Return [x, y] of the center of cell containing provided text 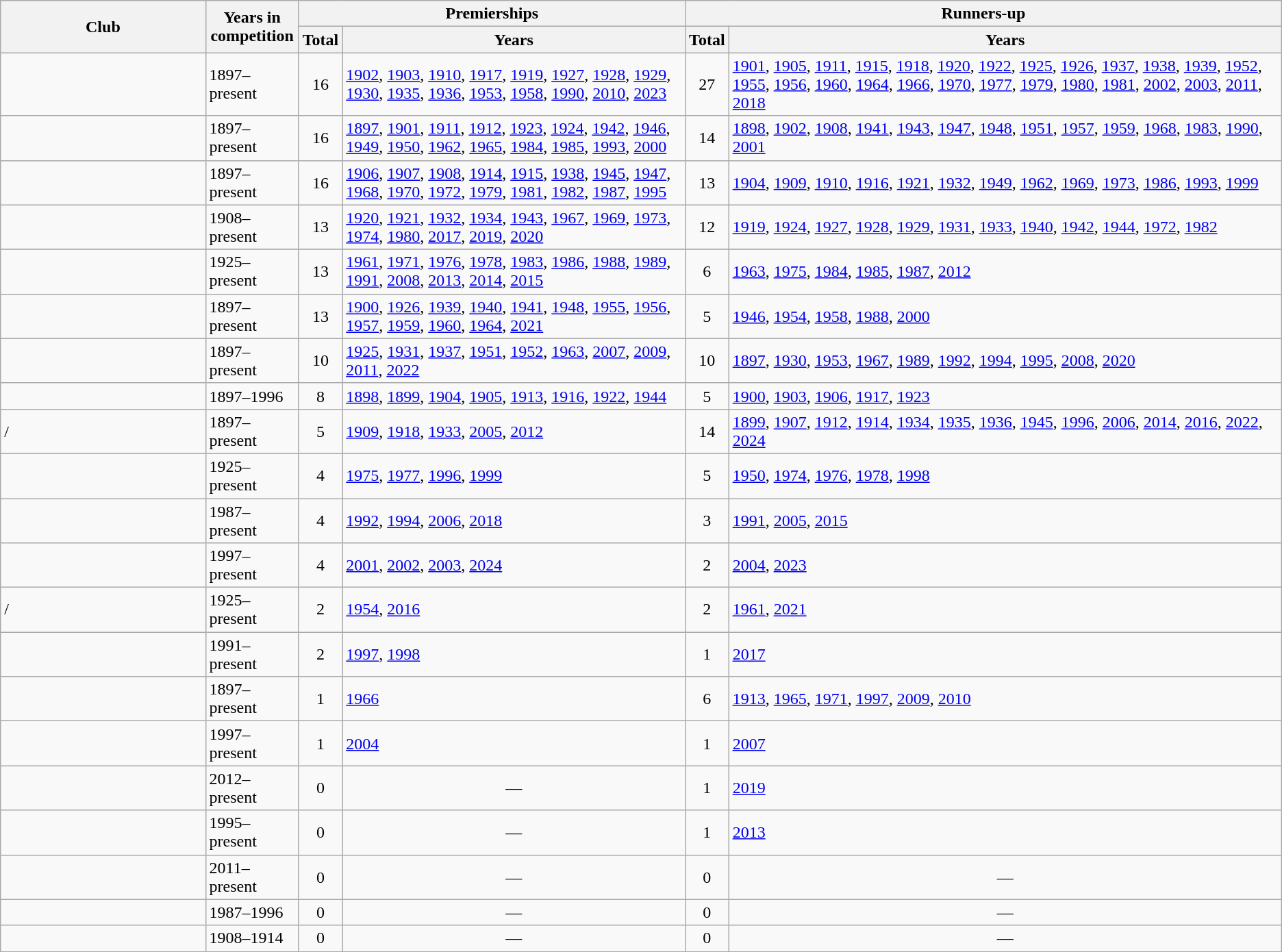
1963, 1975, 1984, 1985, 1987, 2012 [1005, 271]
1950, 1974, 1976, 1978, 1998 [1005, 475]
1946, 1954, 1958, 1988, 2000 [1005, 316]
1898, 1899, 1904, 1905, 1913, 1916, 1922, 1944 [514, 396]
2011–present [252, 877]
1908–present [252, 227]
3 [707, 521]
1902, 1903, 1910, 1917, 1919, 1927, 1928, 1929, 1930, 1935, 1936, 1953, 1958, 1990, 2010, 2023 [514, 84]
1995–present [252, 833]
Premierships [492, 14]
2004, 2023 [1005, 566]
1898, 1902, 1908, 1941, 1943, 1947, 1948, 1951, 1957, 1959, 1968, 1983, 1990, 2001 [1005, 138]
2012–present [252, 788]
2019 [1005, 788]
Runners-up [983, 14]
1987–present [252, 521]
1900, 1926, 1939, 1940, 1941, 1948, 1955, 1956, 1957, 1959, 1960, 1964, 2021 [514, 316]
1987–1996 [252, 912]
2017 [1005, 655]
2007 [1005, 744]
2004 [514, 744]
Years incompetition [252, 27]
1925, 1931, 1937, 1951, 1952, 1963, 2007, 2009, 2011, 2022 [514, 360]
12 [707, 227]
1919, 1924, 1927, 1928, 1929, 1931, 1933, 1940, 1942, 1944, 1972, 1982 [1005, 227]
1954, 2016 [514, 610]
1897, 1930, 1953, 1967, 1989, 1992, 1994, 1995, 2008, 2020 [1005, 360]
Club [103, 27]
1900, 1903, 1906, 1917, 1923 [1005, 396]
1913, 1965, 1971, 1997, 2009, 2010 [1005, 699]
1906, 1907, 1908, 1914, 1915, 1938, 1945, 1947, 1968, 1970, 1972, 1979, 1981, 1982, 1987, 1995 [514, 182]
2001, 2002, 2003, 2024 [514, 566]
8 [320, 396]
1966 [514, 699]
1904, 1909, 1910, 1916, 1921, 1932, 1949, 1962, 1969, 1973, 1986, 1993, 1999 [1005, 182]
1997, 1998 [514, 655]
1908–1914 [252, 938]
1991, 2005, 2015 [1005, 521]
1961, 1971, 1976, 1978, 1983, 1986, 1988, 1989, 1991, 2008, 2013, 2014, 2015 [514, 271]
1975, 1977, 1996, 1999 [514, 475]
1899, 1907, 1912, 1914, 1934, 1935, 1936, 1945, 1996, 2006, 2014, 2016, 2022, 2024 [1005, 431]
1897–1996 [252, 396]
2013 [1005, 833]
1992, 1994, 2006, 2018 [514, 521]
27 [707, 84]
1909, 1918, 1933, 2005, 2012 [514, 431]
1897, 1901, 1911, 1912, 1923, 1924, 1942, 1946, 1949, 1950, 1962, 1965, 1984, 1985, 1993, 2000 [514, 138]
1991–present [252, 655]
1961, 2021 [1005, 610]
1920, 1921, 1932, 1934, 1943, 1967, 1969, 1973, 1974, 1980, 2017, 2019, 2020 [514, 227]
